Return the (X, Y) coordinate for the center point of the cell that contains the specified text.  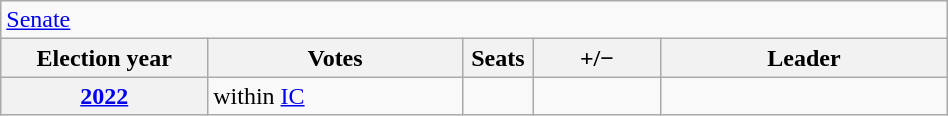
within IC (336, 96)
Votes (336, 58)
+/− (596, 58)
Seats (498, 58)
Election year (104, 58)
2022 (104, 96)
Leader (804, 58)
Senate (474, 20)
